Find where the given text appears and provide that cell's center as [x, y] coordinate. 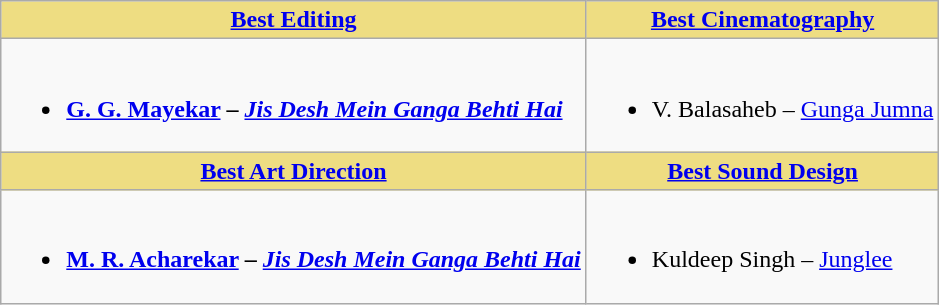
M. R. Acharekar – Jis Desh Mein Ganga Behti Hai [294, 246]
G. G. Mayekar – Jis Desh Mein Ganga Behti Hai [294, 96]
Best Sound Design [762, 171]
Best Editing [294, 20]
Kuldeep Singh – Junglee [762, 246]
Best Cinematography [762, 20]
Best Art Direction [294, 171]
V. Balasaheb – Gunga Jumna [762, 96]
